Return the [x, y] coordinate for the center point of the cell that contains the specified text.  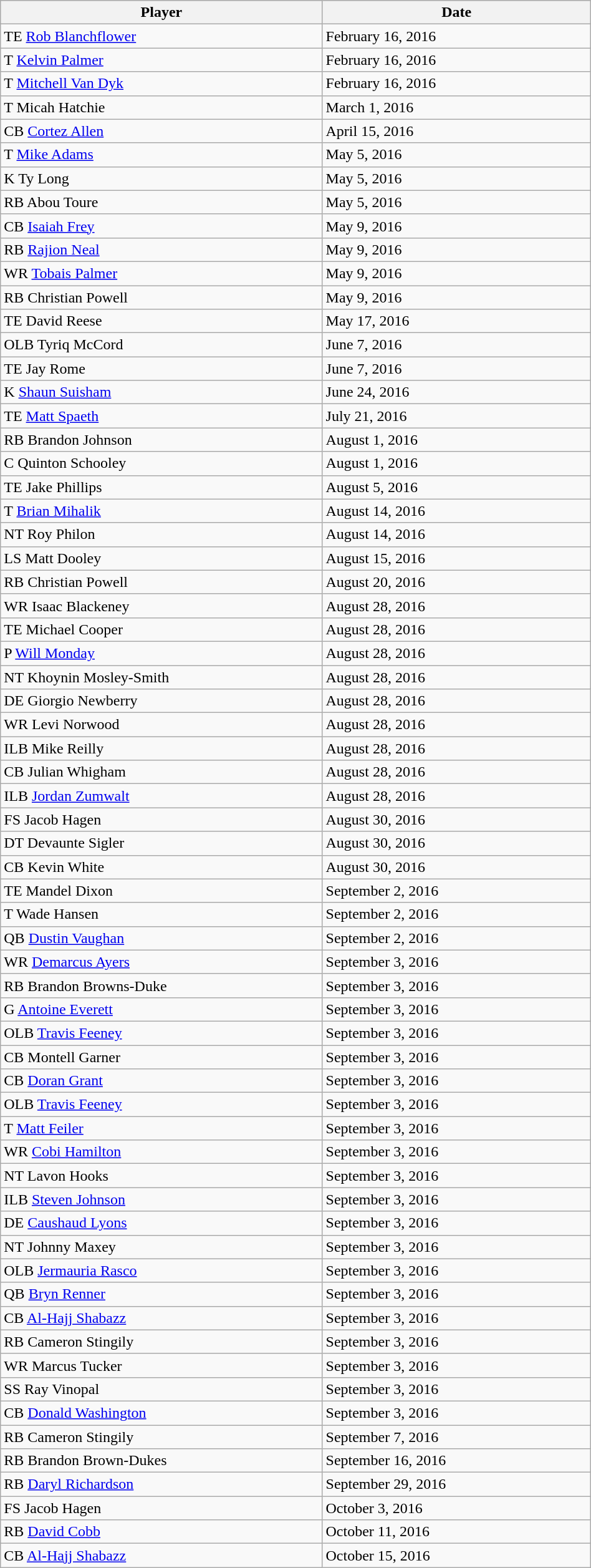
September 29, 2016 [456, 1484]
CB Kevin White [161, 867]
August 15, 2016 [456, 558]
WR Levi Norwood [161, 725]
DT Devaunte Sigler [161, 843]
June 24, 2016 [456, 392]
October 3, 2016 [456, 1508]
DE Caushaud Lyons [161, 1223]
CB Cortez Allen [161, 131]
ILB Steven Johnson [161, 1199]
TE Rob Blanchflower [161, 36]
RB Daryl Richardson [161, 1484]
RB Brandon Brown-Dukes [161, 1461]
WR Isaac Blackeney [161, 606]
T Matt Feiler [161, 1128]
CB Isaiah Frey [161, 226]
March 1, 2016 [456, 107]
SS Ray Vinopal [161, 1389]
NT Lavon Hooks [161, 1176]
October 11, 2016 [456, 1532]
May 17, 2016 [456, 321]
C Quinton Schooley [161, 463]
TE Matt Spaeth [161, 416]
TE Jay Rome [161, 369]
QB Bryn Renner [161, 1294]
CB Donald Washington [161, 1413]
T Kelvin Palmer [161, 60]
T Wade Hansen [161, 914]
T Mitchell Van Dyk [161, 84]
K Ty Long [161, 178]
August 20, 2016 [456, 582]
TE Mandel Dixon [161, 891]
OLB Jermauria Rasco [161, 1270]
WR Marcus Tucker [161, 1365]
ILB Mike Reilly [161, 748]
WR Demarcus Ayers [161, 962]
K Shaun Suisham [161, 392]
TE David Reese [161, 321]
TE Michael Cooper [161, 629]
T Brian Mihalik [161, 511]
July 21, 2016 [456, 416]
WR Cobi Hamilton [161, 1152]
ILB Jordan Zumwalt [161, 796]
RB Abou Toure [161, 202]
CB Julian Whigham [161, 772]
G Antoine Everett [161, 1009]
August 5, 2016 [456, 487]
NT Roy Philon [161, 535]
CB Doran Grant [161, 1081]
October 15, 2016 [456, 1556]
CB Montell Garner [161, 1057]
RB Brandon Browns-Duke [161, 985]
September 16, 2016 [456, 1461]
T Mike Adams [161, 155]
September 7, 2016 [456, 1436]
TE Jake Phillips [161, 487]
RB David Cobb [161, 1532]
QB Dustin Vaughan [161, 938]
NT Johnny Maxey [161, 1247]
RB Brandon Johnson [161, 440]
NT Khoynin Mosley-Smith [161, 677]
WR Tobais Palmer [161, 273]
Player [161, 12]
OLB Tyriq McCord [161, 345]
T Micah Hatchie [161, 107]
LS Matt Dooley [161, 558]
P Will Monday [161, 653]
Date [456, 12]
DE Giorgio Newberry [161, 701]
RB Rajion Neal [161, 249]
April 15, 2016 [456, 131]
